Identify which cell holds the provided text, then report its (X, Y) central coordinate. 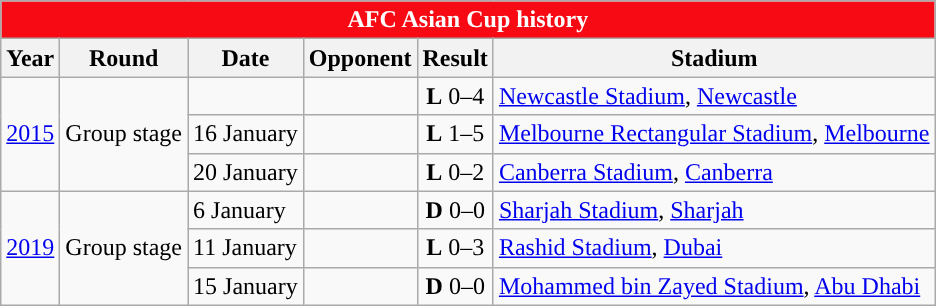
20 January (246, 172)
Stadium (714, 58)
L 0–2 (455, 172)
2019 (30, 248)
AFC Asian Cup history (468, 20)
15 January (246, 286)
L 0–3 (455, 248)
11 January (246, 248)
Year (30, 58)
L 0–4 (455, 96)
2015 (30, 134)
16 January (246, 134)
6 January (246, 210)
Mohammed bin Zayed Stadium, Abu Dhabi (714, 286)
Canberra Stadium, Canberra (714, 172)
Newcastle Stadium, Newcastle (714, 96)
Opponent (360, 58)
Round (124, 58)
L 1–5 (455, 134)
Date (246, 58)
Sharjah Stadium, Sharjah (714, 210)
Result (455, 58)
Melbourne Rectangular Stadium, Melbourne (714, 134)
Rashid Stadium, Dubai (714, 248)
